For the text-containing cell, return its midpoint in (x, y) coordinate format. 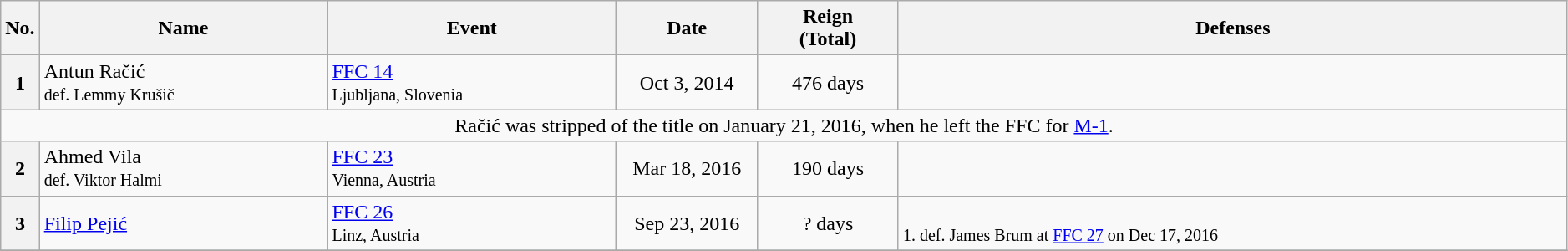
476 days (829, 82)
190 days (829, 169)
Oct 3, 2014 (687, 82)
2 (20, 169)
FFC 26Linz, Austria (472, 223)
? days (829, 223)
Event (472, 28)
FFC 14Ljubljana, Slovenia (472, 82)
Račić was stripped of the title on January 21, 2016, when he left the FFC for M-1. (784, 125)
Filip Pejić (184, 223)
Name (184, 28)
No. (20, 28)
FFC 23Vienna, Austria (472, 169)
3 (20, 223)
Reign(Total) (829, 28)
Date (687, 28)
1. def. James Brum at FFC 27 on Dec 17, 2016 (1233, 223)
1 (20, 82)
Mar 18, 2016 (687, 169)
Ahmed Viladef. Viktor Halmi (184, 169)
Antun Račić def. Lemmy Krušič (184, 82)
Defenses (1233, 28)
Sep 23, 2016 (687, 223)
